Pinpoint the cell where the given text exists, returning its (X, Y) midpoint coordinate. 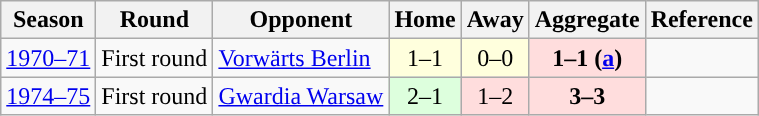
Round (154, 20)
Reference (702, 20)
1–1 (a) (587, 58)
1970–71 (48, 58)
Away (495, 20)
1–1 (425, 58)
3–3 (587, 96)
Home (425, 20)
Aggregate (587, 20)
2–1 (425, 96)
Vorwärts Berlin (301, 58)
0–0 (495, 58)
Gwardia Warsaw (301, 96)
Season (48, 20)
1974–75 (48, 96)
1–2 (495, 96)
Opponent (301, 20)
